Search for the cell housing the specified text and yield its [X, Y] center coordinate. 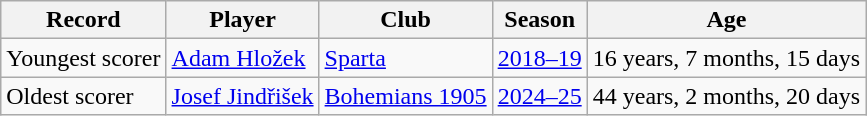
2024–25 [540, 96]
Adam Hložek [242, 58]
Bohemians 1905 [406, 96]
Record [84, 20]
Josef Jindřišek [242, 96]
16 years, 7 months, 15 days [726, 58]
Player [242, 20]
Sparta [406, 58]
Club [406, 20]
Oldest scorer [84, 96]
44 years, 2 months, 20 days [726, 96]
Season [540, 20]
2018–19 [540, 58]
Youngest scorer [84, 58]
Age [726, 20]
